Scan for the cell matching the given text and deliver its [x, y] coordinate at center. 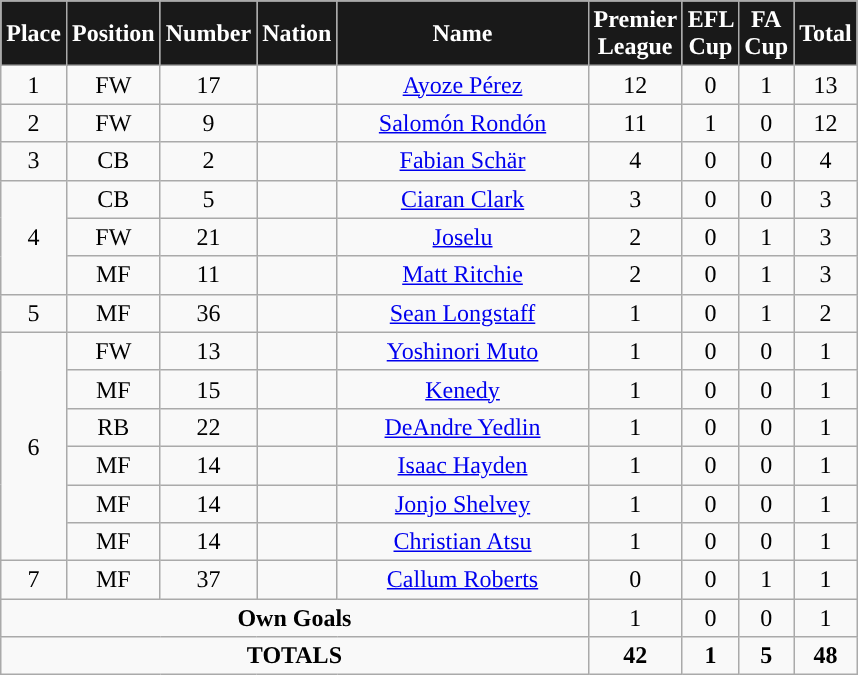
FA Cup [766, 34]
Yoshinori Muto [462, 351]
Fabian Schär [462, 161]
21 [208, 237]
17 [208, 85]
DeAndre Yedlin [462, 427]
37 [208, 580]
42 [635, 656]
Isaac Hayden [462, 465]
TOTALS [294, 656]
Christian Atsu [462, 542]
Matt Ritchie [462, 275]
Total [826, 34]
Callum Roberts [462, 580]
Ayoze Pérez [462, 85]
Premier League [635, 34]
Salomón Rondón [462, 123]
Jonjo Shelvey [462, 503]
Kenedy [462, 389]
Joselu [462, 237]
36 [208, 313]
7 [34, 580]
Sean Longstaff [462, 313]
Number [208, 34]
Own Goals [294, 618]
RB [113, 427]
Name [462, 34]
Place [34, 34]
9 [208, 123]
48 [826, 656]
Ciaran Clark [462, 199]
Nation [297, 34]
Position [113, 34]
15 [208, 389]
6 [34, 446]
EFL Cup [710, 34]
22 [208, 427]
